Extract the (X, Y) coordinate from the center of the cell holding the provided text.  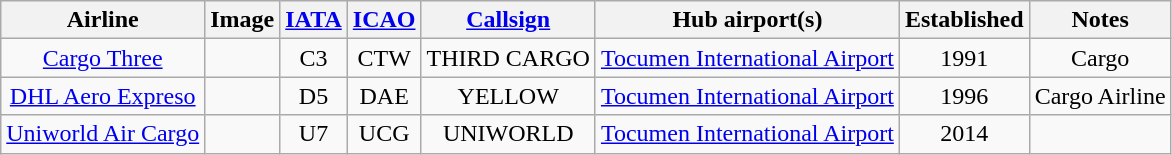
THIRD CARGO (508, 58)
Image (242, 20)
2014 (964, 134)
Callsign (508, 20)
Cargo (1100, 58)
UCG (384, 134)
CTW (384, 58)
U7 (314, 134)
Established (964, 20)
ICAO (384, 20)
1996 (964, 96)
YELLOW (508, 96)
Cargo Three (103, 58)
DHL Aero Expreso (103, 96)
D5 (314, 96)
Cargo Airline (1100, 96)
Airline (103, 20)
Hub airport(s) (747, 20)
UNIWORLD (508, 134)
DAE (384, 96)
IATA (314, 20)
C3 (314, 58)
1991 (964, 58)
Notes (1100, 20)
Uniworld Air Cargo (103, 134)
